Capture the cell that displays the provided text and extract its [X, Y] central coordinate. 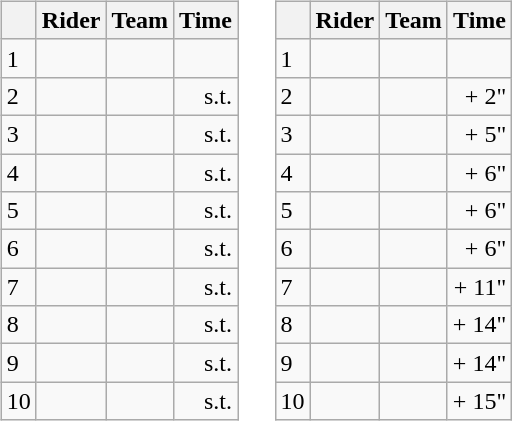
+ 2" [479, 96]
+ 15" [479, 401]
+ 5" [479, 134]
+ 11" [479, 287]
